Extract the [x, y] coordinate from the center of the cell holding the provided text.  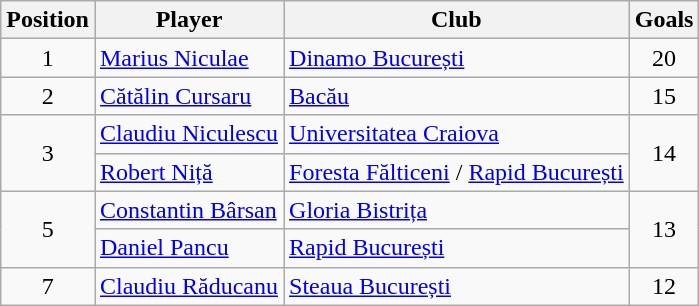
Constantin Bârsan [188, 210]
20 [664, 58]
Rapid București [457, 248]
Claudiu Niculescu [188, 134]
Goals [664, 20]
Bacău [457, 96]
Marius Niculae [188, 58]
Daniel Pancu [188, 248]
Claudiu Răducanu [188, 286]
Position [48, 20]
13 [664, 229]
7 [48, 286]
Player [188, 20]
14 [664, 153]
Steaua București [457, 286]
12 [664, 286]
Club [457, 20]
3 [48, 153]
Robert Niță [188, 172]
Foresta Fălticeni / Rapid București [457, 172]
2 [48, 96]
15 [664, 96]
Gloria Bistrița [457, 210]
Dinamo București [457, 58]
1 [48, 58]
Universitatea Craiova [457, 134]
5 [48, 229]
Cătălin Cursaru [188, 96]
